Find where the given text appears and provide that cell's center as (x, y) coordinate. 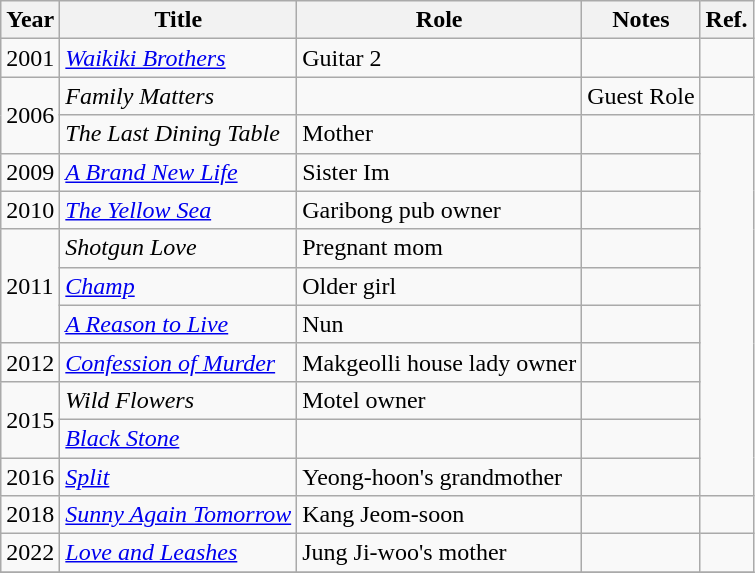
Year (30, 20)
Love and Leashes (178, 553)
Notes (641, 20)
The Yellow Sea (178, 210)
Guitar 2 (440, 58)
Role (440, 20)
Sunny Again Tomorrow (178, 515)
Shotgun Love (178, 248)
Motel owner (440, 400)
Kang Jeom-soon (440, 515)
Pregnant mom (440, 248)
Sister Im (440, 172)
Wild Flowers (178, 400)
Split (178, 477)
2012 (30, 362)
Mother (440, 134)
2011 (30, 286)
2016 (30, 477)
Yeong-hoon's grandmother (440, 477)
2018 (30, 515)
The Last Dining Table (178, 134)
2022 (30, 553)
A Brand New Life (178, 172)
Ref. (726, 20)
Makgeolli house lady owner (440, 362)
Title (178, 20)
Confession of Murder (178, 362)
Older girl (440, 286)
Champ (178, 286)
2010 (30, 210)
Nun (440, 324)
Waikiki Brothers (178, 58)
Guest Role (641, 96)
2015 (30, 419)
Garibong pub owner (440, 210)
Black Stone (178, 438)
Family Matters (178, 96)
A Reason to Live (178, 324)
2006 (30, 115)
Jung Ji-woo's mother (440, 553)
2009 (30, 172)
2001 (30, 58)
